For the text-containing cell, return its midpoint in (X, Y) coordinate format. 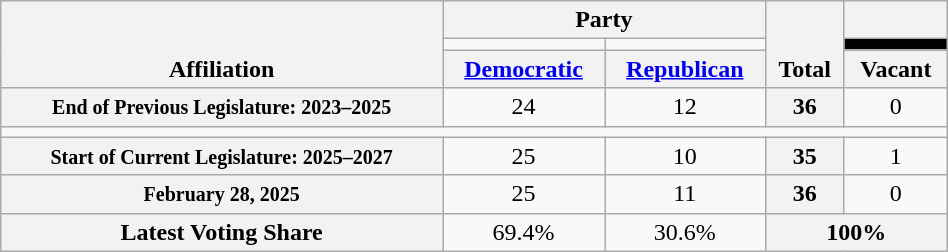
End of Previous Legislature: 2023–2025 (222, 107)
Republican (685, 69)
1 (896, 156)
100% (856, 232)
35 (804, 156)
Start of Current Legislature: 2025–2027 (222, 156)
Party (604, 20)
30.6% (685, 232)
24 (524, 107)
February 28, 2025 (222, 194)
11 (685, 194)
12 (685, 107)
Democratic (524, 69)
10 (685, 156)
Vacant (896, 69)
Latest Voting Share (222, 232)
Total (804, 44)
Affiliation (222, 44)
69.4% (524, 232)
